From the cell containing the given text, extract its center point as [X, Y] coordinate. 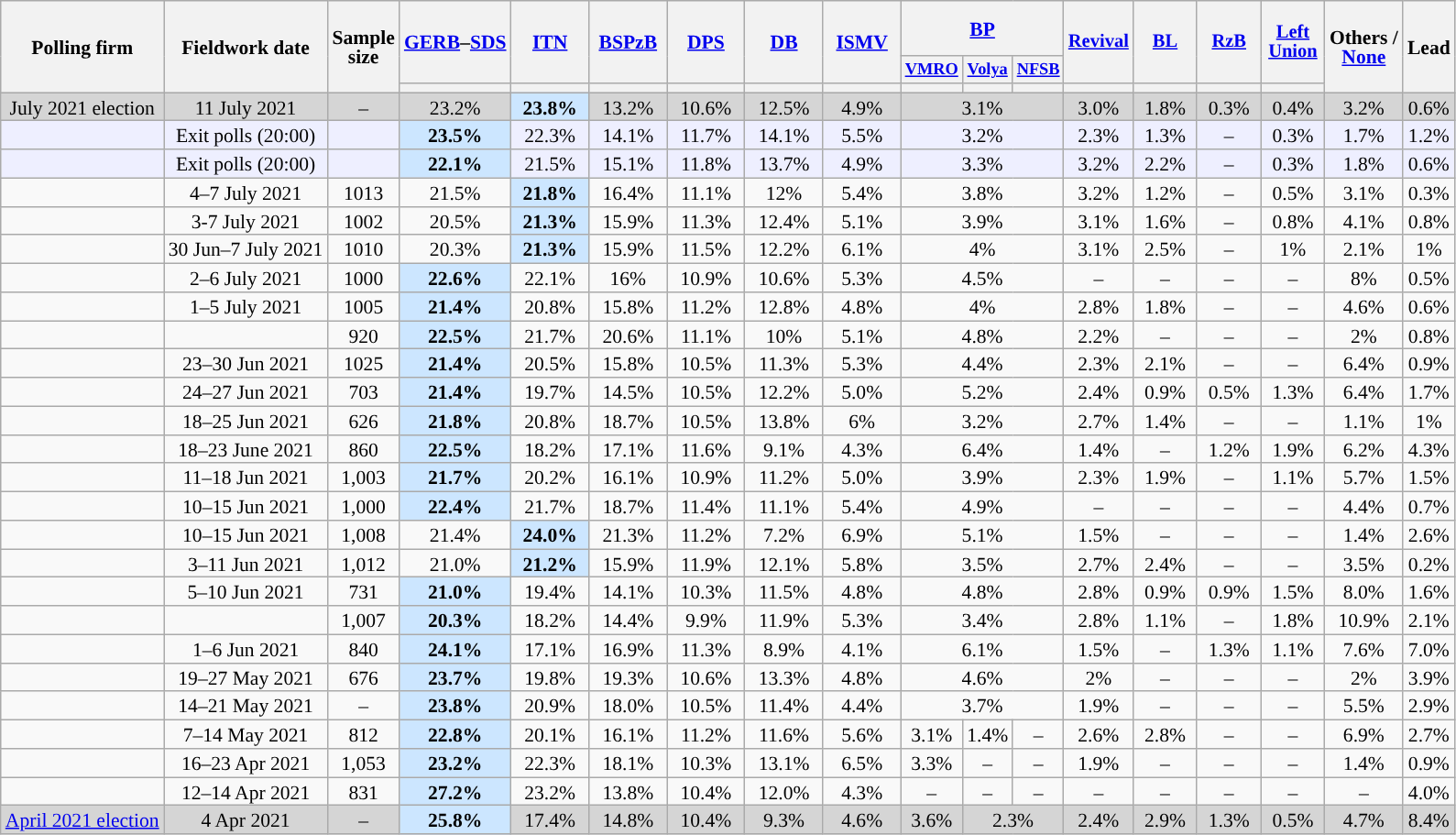
23.5% [455, 136]
12.5% [784, 106]
3.6% [931, 819]
25.8% [455, 819]
12–14 Apr 2021 [246, 792]
12.8% [784, 306]
4.0% [1429, 792]
5.8% [861, 563]
BL [1166, 42]
0.4% [1293, 106]
22.4% [455, 506]
831 [363, 792]
1010 [363, 249]
Left Union [1293, 42]
5.7% [1363, 478]
Revival [1099, 42]
8.0% [1363, 592]
24.0% [550, 535]
920 [363, 335]
ITN [550, 42]
16% [629, 279]
14.5% [629, 392]
14.8% [629, 819]
1025 [363, 363]
6.5% [861, 763]
1–5 July 2021 [246, 306]
30 Jun–7 July 2021 [246, 249]
9.1% [784, 449]
19.8% [550, 678]
1013 [363, 192]
0.7% [1429, 506]
20.2% [550, 478]
860 [363, 449]
1,003 [363, 478]
Lead [1429, 47]
VMRO [931, 70]
3.0% [1099, 106]
1,007 [363, 620]
19–27 May 2021 [246, 678]
8.9% [784, 649]
Samplesize [363, 47]
13.3% [784, 678]
2.5% [1166, 249]
840 [363, 649]
12.4% [784, 222]
21.2% [550, 563]
1002 [363, 222]
July 2021 election [82, 106]
4 Apr 2021 [246, 819]
9.9% [706, 620]
3.7% [982, 706]
1,053 [363, 763]
20.6% [629, 335]
1,012 [363, 563]
20.1% [550, 735]
0.2% [1429, 563]
22.6% [455, 279]
812 [363, 735]
14.4% [629, 620]
11.8% [706, 163]
1,000 [363, 506]
16.9% [629, 649]
16.4% [629, 192]
19.4% [550, 592]
3.4% [982, 620]
23.7% [455, 678]
16–23 Apr 2021 [246, 763]
6.2% [1363, 449]
703 [363, 392]
BSPzB [629, 42]
11–18 Jun 2021 [246, 478]
12.1% [784, 563]
3-7 July 2021 [246, 222]
5.6% [861, 735]
BP [982, 28]
6% [861, 420]
Volya [988, 70]
18.0% [629, 706]
5.2% [982, 392]
8.4% [1429, 819]
4–7 July 2021 [246, 192]
2–6 July 2021 [246, 279]
NFSB [1038, 70]
RzB [1229, 42]
1000 [363, 279]
ISMV [861, 42]
11.7% [706, 136]
DB [784, 42]
626 [363, 420]
23–30 Jun 2021 [246, 363]
20.9% [550, 706]
18.1% [629, 763]
15.1% [629, 163]
12.0% [784, 792]
731 [363, 592]
17.4% [550, 819]
9.3% [784, 819]
18–23 June 2021 [246, 449]
12% [784, 192]
Polling firm [82, 47]
24.1% [455, 649]
14–21 May 2021 [246, 706]
4.5% [982, 279]
5–10 Jun 2021 [246, 592]
19.3% [629, 678]
27.2% [455, 792]
1,008 [363, 535]
GERB–SDS [455, 42]
22.8% [455, 735]
8% [1363, 279]
7.6% [1363, 649]
7–14 May 2021 [246, 735]
18–25 Jun 2021 [246, 420]
1005 [363, 306]
1–6 Jun 2021 [246, 649]
10% [784, 335]
7.0% [1429, 649]
Fieldwork date [246, 47]
DPS [706, 42]
13.1% [784, 763]
Others / None [1363, 47]
676 [363, 678]
11 July 2021 [246, 106]
13.7% [784, 163]
24–27 Jun 2021 [246, 392]
April 2021 election [82, 819]
13.2% [629, 106]
19.7% [550, 392]
3–11 Jun 2021 [246, 563]
7.2% [784, 535]
4.7% [1363, 819]
3.8% [982, 192]
